For the text-containing cell, return its midpoint in [x, y] coordinate format. 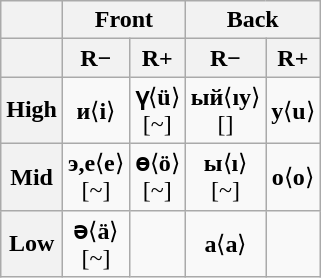
Front [124, 20]
а⟨a⟩ [225, 244]
ы⟨ı⟩[~] [225, 176]
у⟨u⟩ [293, 110]
Mid [32, 176]
э,е⟨e⟩[~] [96, 176]
Back [252, 20]
ый⟨ıy⟩[] [225, 110]
ү⟨ü⟩[~] [157, 110]
Low [32, 244]
и⟨i⟩ [96, 110]
ө⟨ö⟩[~] [157, 176]
о⟨o⟩ [293, 176]
ә⟨ä⟩[~] [96, 244]
High [32, 110]
